Locate the cell with the specified text and output its [x, y] center coordinate. 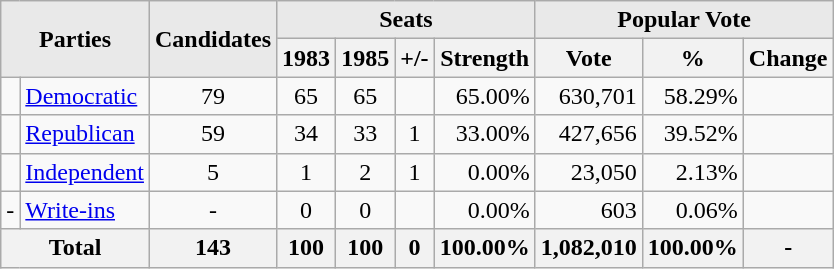
65.00% [484, 96]
34 [306, 134]
Strength [484, 58]
+/- [414, 58]
1983 [306, 58]
33 [366, 134]
0.06% [692, 210]
5 [212, 172]
Write-ins [85, 210]
Popular Vote [684, 20]
143 [212, 248]
2.13% [692, 172]
1985 [366, 58]
Vote [588, 58]
Change [788, 58]
630,701 [588, 96]
79 [212, 96]
Democratic [85, 96]
Republican [85, 134]
59 [212, 134]
1,082,010 [588, 248]
% [692, 58]
603 [588, 210]
2 [366, 172]
23,050 [588, 172]
39.52% [692, 134]
Parties [76, 39]
33.00% [484, 134]
427,656 [588, 134]
Total [76, 248]
Candidates [212, 39]
Independent [85, 172]
58.29% [692, 96]
Seats [406, 20]
